Output the [x, y] coordinate of the center of the cell containing the given text.  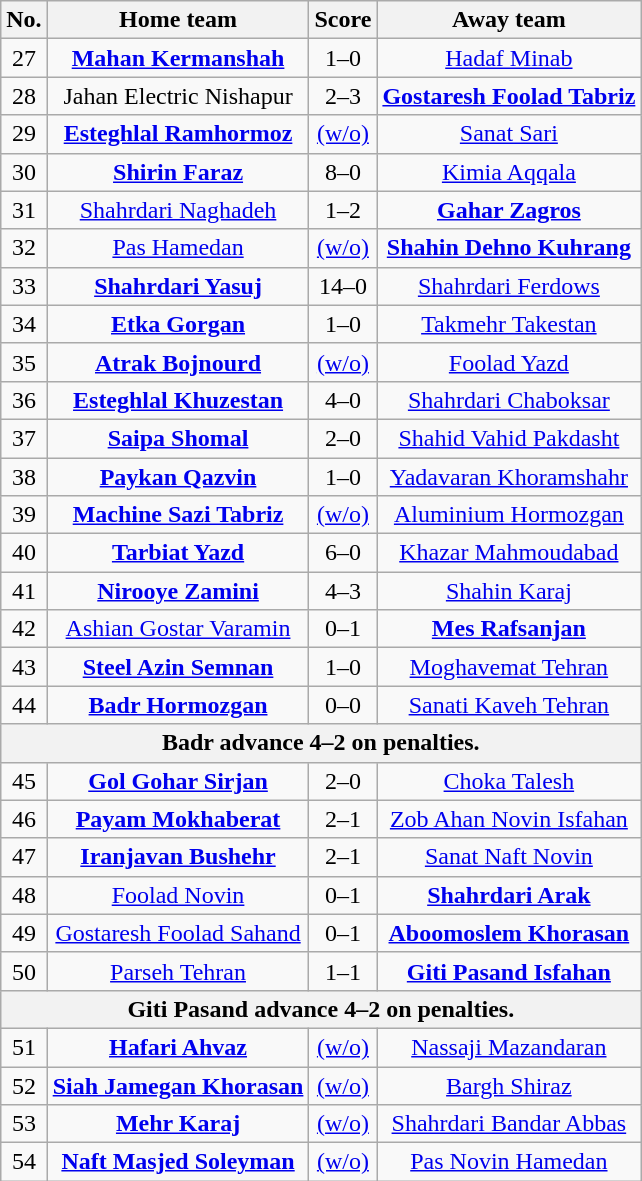
Gol Gohar Sirjan [178, 781]
Saipa Shomal [178, 438]
Mes Rafsanjan [509, 629]
33 [24, 286]
Hadaf Minab [509, 58]
Shahin Dehno Kuhrang [509, 248]
Foolad Yazd [509, 362]
36 [24, 400]
Away team [509, 20]
30 [24, 172]
Shahid Vahid Pakdasht [509, 438]
27 [24, 58]
Iranjavan Bushehr [178, 857]
35 [24, 362]
Gahar Zagros [509, 210]
49 [24, 933]
44 [24, 705]
6–0 [343, 553]
Esteghlal Ramhormoz [178, 134]
Ashian Gostar Varamin [178, 629]
Badr advance 4–2 on penalties. [321, 743]
Mehr Karaj [178, 1124]
Giti Pasand Isfahan [509, 971]
53 [24, 1124]
Shahin Karaj [509, 591]
Aboomoslem Khorasan [509, 933]
46 [24, 819]
Siah Jamegan Khorasan [178, 1085]
1–2 [343, 210]
1–1 [343, 971]
Shahrdari Yasuj [178, 286]
Tarbiat Yazd [178, 553]
41 [24, 591]
Giti Pasand advance 4–2 on penalties. [321, 1009]
Parseh Tehran [178, 971]
Shahrdari Naghadeh [178, 210]
Shahrdari Arak [509, 895]
39 [24, 515]
Takmehr Takestan [509, 324]
Etka Gorgan [178, 324]
42 [24, 629]
54 [24, 1162]
Gostaresh Foolad Sahand [178, 933]
34 [24, 324]
Esteghlal Khuzestan [178, 400]
4–0 [343, 400]
Home team [178, 20]
Machine Sazi Tabriz [178, 515]
14–0 [343, 286]
Steel Azin Semnan [178, 667]
Gostaresh Foolad Tabriz [509, 96]
Shahrdari Ferdows [509, 286]
Badr Hormozgan [178, 705]
Payam Mokhaberat [178, 819]
43 [24, 667]
Sanati Kaveh Tehran [509, 705]
Mahan Kermanshah [178, 58]
Zob Ahan Novin Isfahan [509, 819]
47 [24, 857]
38 [24, 477]
Sanat Sari [509, 134]
Kimia Aqqala [509, 172]
Sanat Naft Novin [509, 857]
32 [24, 248]
Paykan Qazvin [178, 477]
Hafari Ahvaz [178, 1047]
4–3 [343, 591]
29 [24, 134]
2–3 [343, 96]
Pas Hamedan [178, 248]
Choka Talesh [509, 781]
8–0 [343, 172]
0–0 [343, 705]
28 [24, 96]
37 [24, 438]
50 [24, 971]
Naft Masjed Soleyman [178, 1162]
Shahrdari Bandar Abbas [509, 1124]
Shirin Faraz [178, 172]
Score [343, 20]
Foolad Novin [178, 895]
40 [24, 553]
Jahan Electric Nishapur [178, 96]
52 [24, 1085]
Shahrdari Chaboksar [509, 400]
Yadavaran Khoramshahr [509, 477]
31 [24, 210]
Pas Novin Hamedan [509, 1162]
No. [24, 20]
Moghavemat Tehran [509, 667]
Atrak Bojnourd [178, 362]
51 [24, 1047]
Nirooye Zamini [178, 591]
Bargh Shiraz [509, 1085]
48 [24, 895]
45 [24, 781]
Khazar Mahmoudabad [509, 553]
Nassaji Mazandaran [509, 1047]
Aluminium Hormozgan [509, 515]
